Find where the given text appears and provide that cell's center as [X, Y] coordinate. 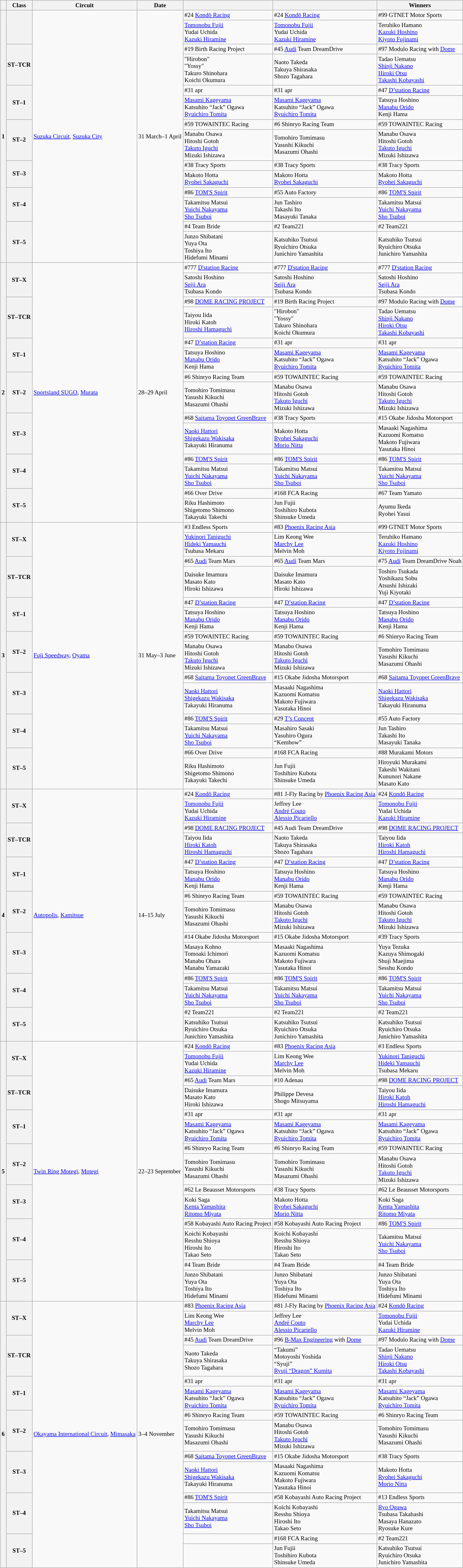
#29 T’s Concept [325, 719]
Hiroyuki Murakami Takeshi Wakitani Kununori Nakane Masato Kato [420, 773]
Masaya Kohno Tomoaki Ichimori Manabu Ohara Manabu Yamazaki [228, 958]
#10 Adenau [325, 1081]
Philippe Devesa Shogo Mitsuyama [325, 1098]
4 [3, 915]
5 [3, 1171]
Toshiro Tsukada Yoshikazu Sobu Atsushi Ishizaki Yuji Kiyotaki [420, 582]
28–29 April [160, 392]
31 May–3 June [160, 656]
Circuit [84, 5]
1 [3, 136]
14–15 July [160, 915]
#75 Audi Team DreamDrive Noah [420, 561]
Fuji Speedway, Oyama [84, 656]
#14 Okabe Jidosha Motorsport [228, 937]
Class [19, 5]
22–23 September [160, 1171]
3 [3, 656]
#96 B-Max Engineering with Dome [325, 1340]
Okayama International Circuit, Mimasaka [84, 1434]
#67 Team Yamato [420, 493]
Winners [420, 5]
Ryo Ogawa Tsubasa Takahashi Masaya Hanazato Ryosuke Kure [420, 1518]
Autopolis, Kamitsue [84, 915]
Yuya Tezuka Kazuya Shimogaki Shuji Maejima Sesshu Kondo [420, 958]
3–4 November [160, 1434]
2 [3, 392]
Twin Ring Motegi, Motegi [84, 1171]
#39 Tracy Sports [420, 937]
“Takumi” Motoyoshi Yoshida “Syuji” Ryuji “Dragon” Kumita [325, 1360]
Masahiro Sasaki Yasuhiro Ogura “Kembow” [325, 736]
6 [3, 1434]
Suzuka Circuit, Suzuka City [84, 136]
Ayumu Ikeda Ryohei Yasui [420, 510]
Sportsland SUGO, Murata [84, 392]
31 March–1 April [160, 136]
#88 Murakami Motors [420, 753]
Date [160, 5]
#13 Endless Sports [420, 1498]
